For the text-containing cell, return its midpoint in [x, y] coordinate format. 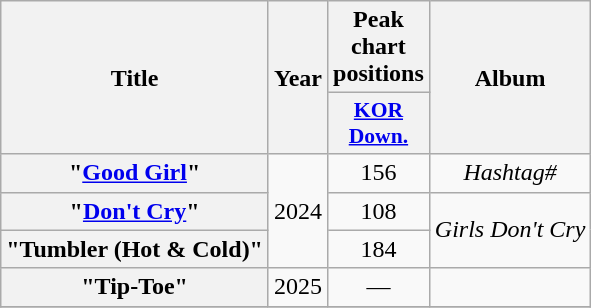
Hashtag# [510, 173]
Title [135, 78]
KORDown. [379, 124]
Girls Don't Cry [510, 230]
156 [379, 173]
Peak chartpositions [379, 47]
108 [379, 211]
Album [510, 78]
184 [379, 249]
Year [298, 78]
"Don't Cry" [135, 211]
"Good Girl" [135, 173]
2024 [298, 211]
"Tip-Toe" [135, 287]
"Tumbler (Hot & Cold)" [135, 249]
2025 [298, 287]
— [379, 287]
